For the text-containing cell, return its midpoint in (x, y) coordinate format. 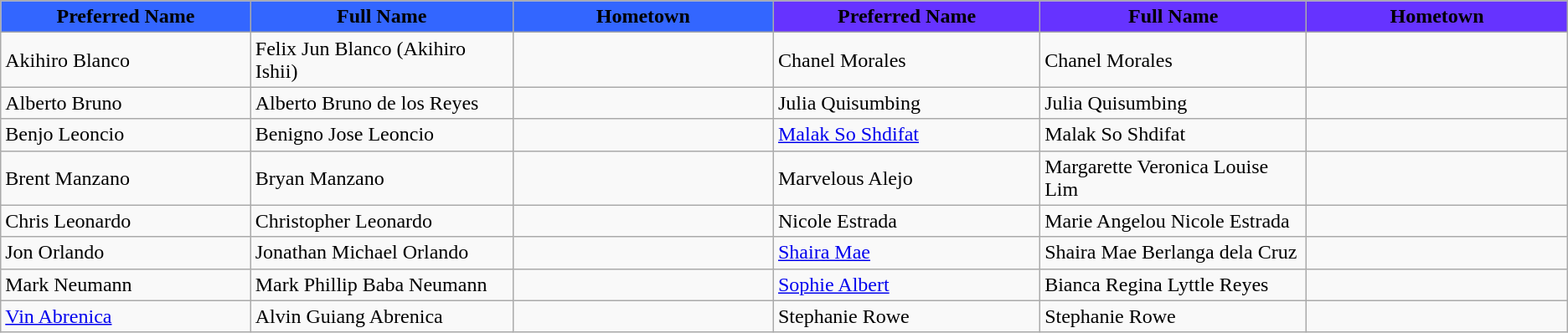
Benigno Jose Leoncio (382, 135)
Akihiro Blanco (126, 60)
Jon Orlando (126, 253)
Marie Angelou Nicole Estrada (1173, 221)
Jonathan Michael Orlando (382, 253)
Marvelous Alejo (906, 177)
Alberto Bruno (126, 103)
Mark Phillip Baba Neumann (382, 284)
Margarette Veronica Louise Lim (1173, 177)
Vin Abrenica (126, 316)
Shaira Mae Berlanga dela Cruz (1173, 253)
Brent Manzano (126, 177)
Nicole Estrada (906, 221)
Alberto Bruno de los Reyes (382, 103)
Mark Neumann (126, 284)
Chris Leonardo (126, 221)
Sophie Albert (906, 284)
Benjo Leoncio (126, 135)
Christopher Leonardo (382, 221)
Bianca Regina Lyttle Reyes (1173, 284)
Shaira Mae (906, 253)
Felix Jun Blanco (Akihiro Ishii) (382, 60)
Alvin Guiang Abrenica (382, 316)
Bryan Manzano (382, 177)
